Capture the cell that displays the provided text and extract its [X, Y] central coordinate. 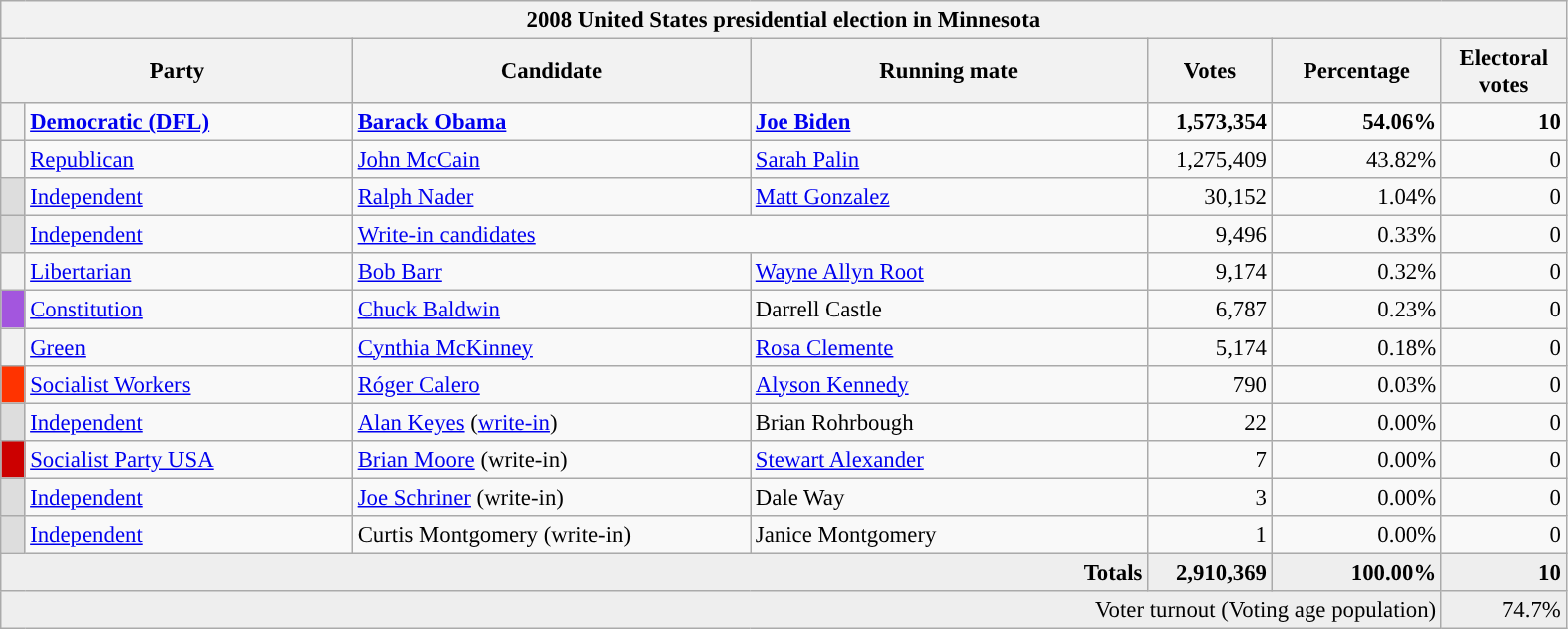
5,174 [1210, 347]
1,573,354 [1210, 122]
Cynthia McKinney [551, 347]
Sarah Palin [949, 160]
0.32% [1356, 273]
0.33% [1356, 235]
Electoral votes [1503, 72]
Constitution [189, 310]
Ralph Nader [551, 197]
6,787 [1210, 310]
Green [189, 347]
7 [1210, 459]
2008 United States presidential election in Minnesota [784, 20]
1,275,409 [1210, 160]
Alan Keyes (write-in) [551, 422]
Brian Rohrbough [949, 422]
3 [1210, 497]
Wayne Allyn Root [949, 273]
0.18% [1356, 347]
Brian Moore (write-in) [551, 459]
Totals [575, 572]
9,496 [1210, 235]
0.23% [1356, 310]
Stewart Alexander [949, 459]
Chuck Baldwin [551, 310]
43.82% [1356, 160]
Libertarian [189, 273]
0.03% [1356, 384]
22 [1210, 422]
Socialist Workers [189, 384]
Bob Barr [551, 273]
Joe Biden [949, 122]
2,910,369 [1210, 572]
Percentage [1356, 72]
Socialist Party USA [189, 459]
Róger Calero [551, 384]
74.7% [1503, 610]
Dale Way [949, 497]
Votes [1210, 72]
Alyson Kennedy [949, 384]
Matt Gonzalez [949, 197]
John McCain [551, 160]
Joe Schriner (write-in) [551, 497]
1.04% [1356, 197]
1 [1210, 535]
Democratic (DFL) [189, 122]
Darrell Castle [949, 310]
Running mate [949, 72]
Barack Obama [551, 122]
Voter turnout (Voting age population) [722, 610]
Rosa Clemente [949, 347]
790 [1210, 384]
Candidate [551, 72]
30,152 [1210, 197]
Republican [189, 160]
Janice Montgomery [949, 535]
Party [178, 72]
Write-in candidates [750, 235]
9,174 [1210, 273]
Curtis Montgomery (write-in) [551, 535]
100.00% [1356, 572]
54.06% [1356, 122]
